Return the [X, Y] coordinate for the center point of the cell that contains the specified text.  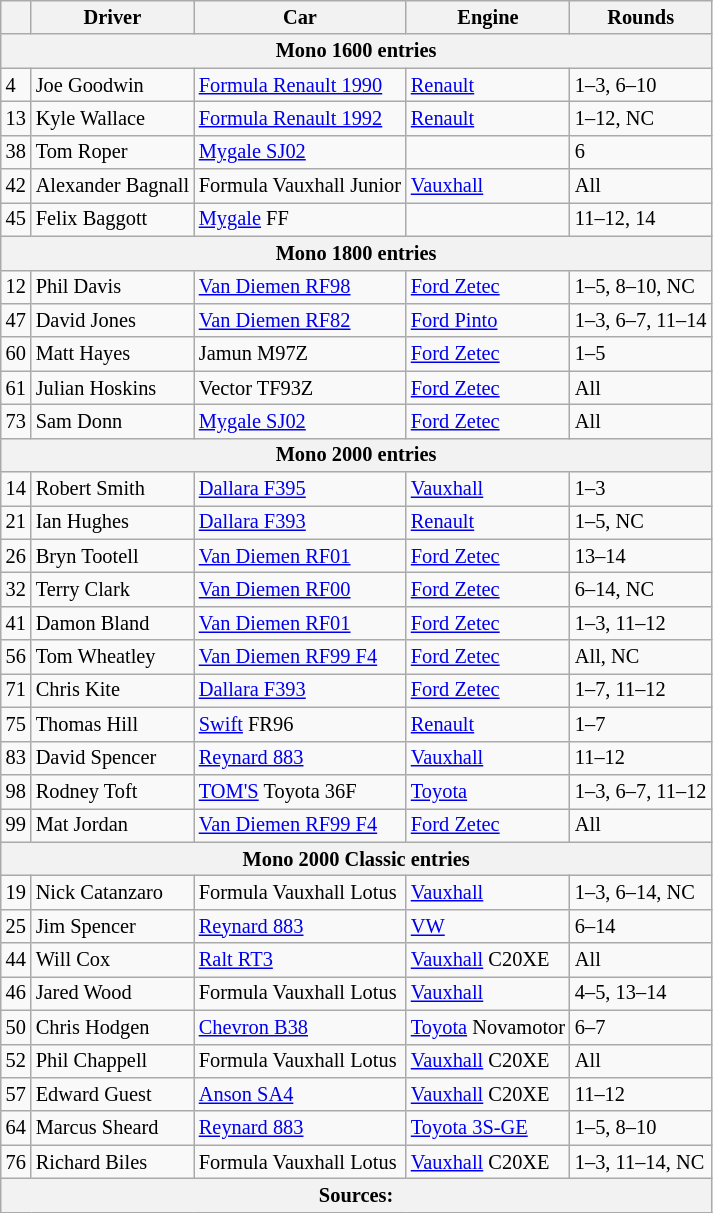
Phil Davis [112, 287]
1–3, 6–7, 11–14 [640, 320]
75 [16, 724]
Anson SA4 [300, 1094]
4 [16, 85]
Phil Chappell [112, 1061]
Matt Hayes [112, 354]
46 [16, 993]
David Spencer [112, 758]
6–7 [640, 1027]
76 [16, 1162]
Toyota Novamotor [488, 1027]
1–5, NC [640, 522]
61 [16, 388]
Terry Clark [112, 589]
Ian Hughes [112, 522]
Kyle Wallace [112, 118]
52 [16, 1061]
Van Diemen RF82 [300, 320]
6–14 [640, 926]
All, NC [640, 657]
Swift FR96 [300, 724]
1–3 [640, 489]
Formula Vauxhall Junior [300, 186]
Julian Hoskins [112, 388]
1–3, 11–14, NC [640, 1162]
98 [16, 791]
Jim Spencer [112, 926]
Joe Goodwin [112, 85]
38 [16, 152]
Toyota [488, 791]
Mygale FF [300, 219]
Chris Hodgen [112, 1027]
Rodney Toft [112, 791]
1–7, 11–12 [640, 690]
1–5 [640, 354]
Jamun M97Z [300, 354]
Mat Jordan [112, 825]
1–3, 6–7, 11–12 [640, 791]
Mono 2000 entries [356, 455]
Sam Donn [112, 421]
50 [16, 1027]
Alexander Bagnall [112, 186]
Thomas Hill [112, 724]
VW [488, 926]
71 [16, 690]
41 [16, 623]
Damon Bland [112, 623]
Chris Kite [112, 690]
1–7 [640, 724]
99 [16, 825]
83 [16, 758]
64 [16, 1128]
Marcus Sheard [112, 1128]
1–12, NC [640, 118]
Driver [112, 17]
12 [16, 287]
13–14 [640, 556]
Van Diemen RF00 [300, 589]
Ralt RT3 [300, 960]
Rounds [640, 17]
1–3, 6–10 [640, 85]
45 [16, 219]
44 [16, 960]
Mono 1600 entries [356, 51]
13 [16, 118]
Van Diemen RF98 [300, 287]
42 [16, 186]
Richard Biles [112, 1162]
6 [640, 152]
Car [300, 17]
4–5, 13–14 [640, 993]
21 [16, 522]
TOM'S Toyota 36F [300, 791]
Will Cox [112, 960]
1–5, 8–10 [640, 1128]
73 [16, 421]
Vector TF93Z [300, 388]
Nick Catanzaro [112, 892]
6–14, NC [640, 589]
1–5, 8–10, NC [640, 287]
Tom Wheatley [112, 657]
1–3, 6–14, NC [640, 892]
Robert Smith [112, 489]
Sources: [356, 1195]
26 [16, 556]
57 [16, 1094]
Jared Wood [112, 993]
Dallara F395 [300, 489]
Engine [488, 17]
25 [16, 926]
Formula Renault 1990 [300, 85]
56 [16, 657]
14 [16, 489]
Felix Baggott [112, 219]
Ford Pinto [488, 320]
60 [16, 354]
Edward Guest [112, 1094]
Bryn Tootell [112, 556]
David Jones [112, 320]
Chevron B38 [300, 1027]
19 [16, 892]
32 [16, 589]
Toyota 3S-GE [488, 1128]
Mono 1800 entries [356, 253]
1–3, 11–12 [640, 623]
Tom Roper [112, 152]
Mono 2000 Classic entries [356, 859]
47 [16, 320]
Formula Renault 1992 [300, 118]
11–12, 14 [640, 219]
